Detect which cell encompasses the target text, then output its (x, y) center coordinate. 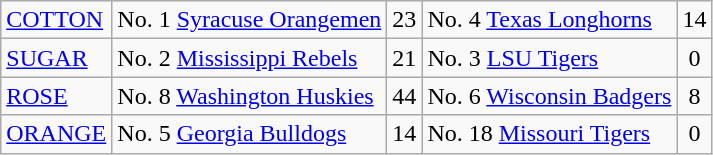
No. 8 Washington Huskies (250, 96)
ROSE (56, 96)
No. 4 Texas Longhorns (550, 20)
No. 5 Georgia Bulldogs (250, 134)
No. 3 LSU Tigers (550, 58)
No. 1 Syracuse Orangemen (250, 20)
21 (404, 58)
No. 18 Missouri Tigers (550, 134)
ORANGE (56, 134)
SUGAR (56, 58)
COTTON (56, 20)
8 (694, 96)
44 (404, 96)
No. 6 Wisconsin Badgers (550, 96)
23 (404, 20)
No. 2 Mississippi Rebels (250, 58)
